Identify which cell holds the provided text, then report its (X, Y) central coordinate. 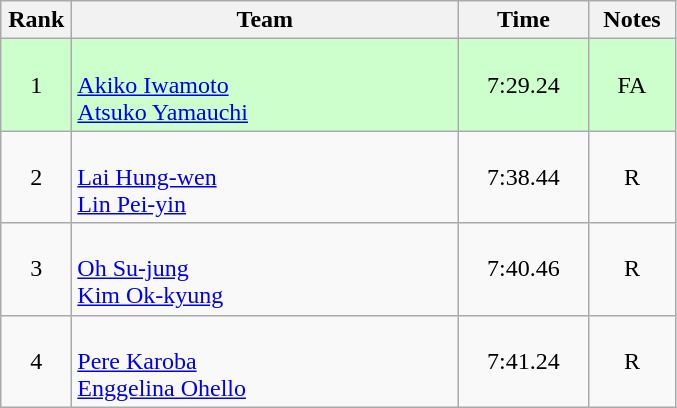
Team (265, 20)
Oh Su-jungKim Ok-kyung (265, 269)
7:38.44 (524, 177)
7:40.46 (524, 269)
7:29.24 (524, 85)
Notes (632, 20)
FA (632, 85)
Rank (36, 20)
Pere KarobaEnggelina Ohello (265, 361)
Time (524, 20)
3 (36, 269)
4 (36, 361)
Akiko IwamotoAtsuko Yamauchi (265, 85)
1 (36, 85)
Lai Hung-wenLin Pei-yin (265, 177)
2 (36, 177)
7:41.24 (524, 361)
